Locate the cell with the specified text and output its (X, Y) center coordinate. 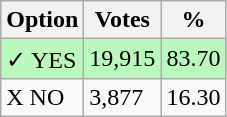
16.30 (194, 97)
X NO (42, 97)
3,877 (122, 97)
Option (42, 20)
✓ YES (42, 59)
19,915 (122, 59)
% (194, 20)
Votes (122, 20)
83.70 (194, 59)
